Scan for the cell matching the given text and deliver its [x, y] coordinate at center. 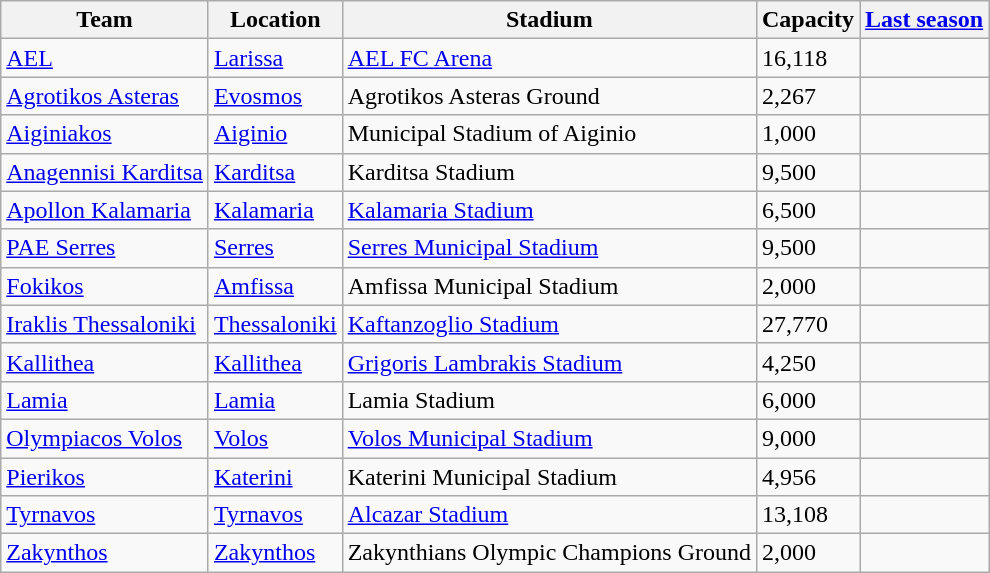
Amfissa Municipal Stadium [549, 286]
Volos [275, 438]
AEL FC Arena [549, 58]
Volos Municipal Stadium [549, 438]
1,000 [808, 134]
Lamia Stadium [549, 400]
PAE Serres [105, 248]
Iraklis Thessaloniki [105, 324]
9,000 [808, 438]
Olympiacos Volos [105, 438]
Last season [924, 20]
Pierikos [105, 477]
4,956 [808, 477]
Anagennisi Karditsa [105, 172]
Stadium [549, 20]
Team [105, 20]
Karditsa [275, 172]
Katerini [275, 477]
Serres [275, 248]
Amfissa [275, 286]
Katerini Municipal Stadium [549, 477]
6,000 [808, 400]
Capacity [808, 20]
Agrotikos Asteras [105, 96]
27,770 [808, 324]
Serres Municipal Stadium [549, 248]
Kaftanzoglio Stadium [549, 324]
Alcazar Stadium [549, 515]
Zakynthians Olympic Champions Ground [549, 553]
6,500 [808, 210]
16,118 [808, 58]
Grigoris Lambrakis Stadium [549, 362]
AEL [105, 58]
13,108 [808, 515]
Aiginiakos [105, 134]
Kalamaria Stadium [549, 210]
2,267 [808, 96]
Agrotikos Asteras Ground [549, 96]
Larissa [275, 58]
Location [275, 20]
Evosmos [275, 96]
Thessaloniki [275, 324]
Municipal Stadium of Aiginio [549, 134]
Kalamaria [275, 210]
Apollon Kalamaria [105, 210]
Karditsa Stadium [549, 172]
Aiginio [275, 134]
Fokikos [105, 286]
4,250 [808, 362]
